Return [x, y] of the center of cell containing provided text 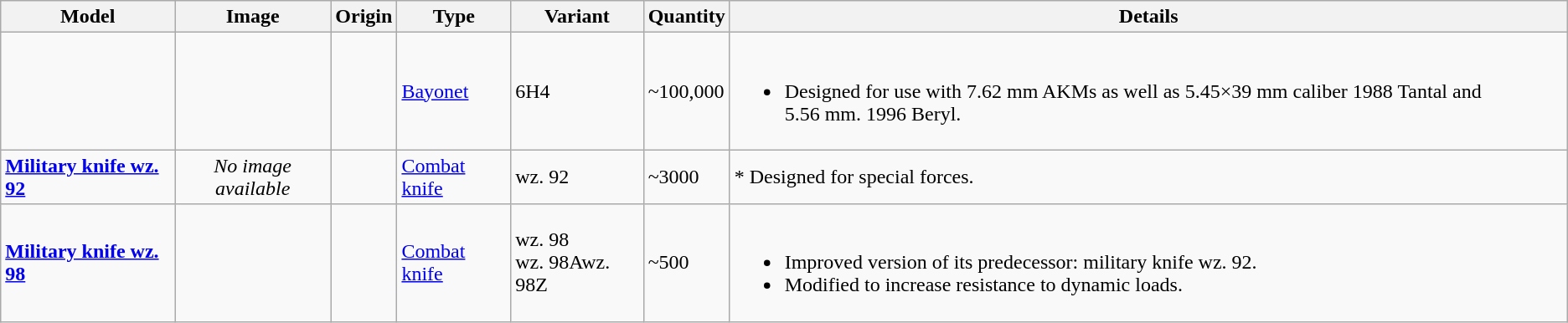
Variant [577, 17]
6H4 [577, 91]
wz. 98wz. 98Awz. 98Z [577, 263]
No image available [253, 177]
~3000 [687, 177]
Designed for use with 7.62 mm AKMs as well as 5.45×39 mm caliber 1988 Tantal and 5.56 mm. 1996 Beryl. [1148, 91]
* Designed for special forces. [1148, 177]
wz. 92 [577, 177]
Improved version of its predecessor: military knife wz. 92.Modified to increase resistance to dynamic loads. [1148, 263]
~500 [687, 263]
Quantity [687, 17]
Bayonet [454, 91]
Type [454, 17]
Military knife wz. 92 [88, 177]
Model [88, 17]
Origin [364, 17]
~100,000 [687, 91]
Image [253, 17]
Military knife wz. 98 [88, 263]
Details [1148, 17]
